Find where the given text appears and provide that cell's center as (X, Y) coordinate. 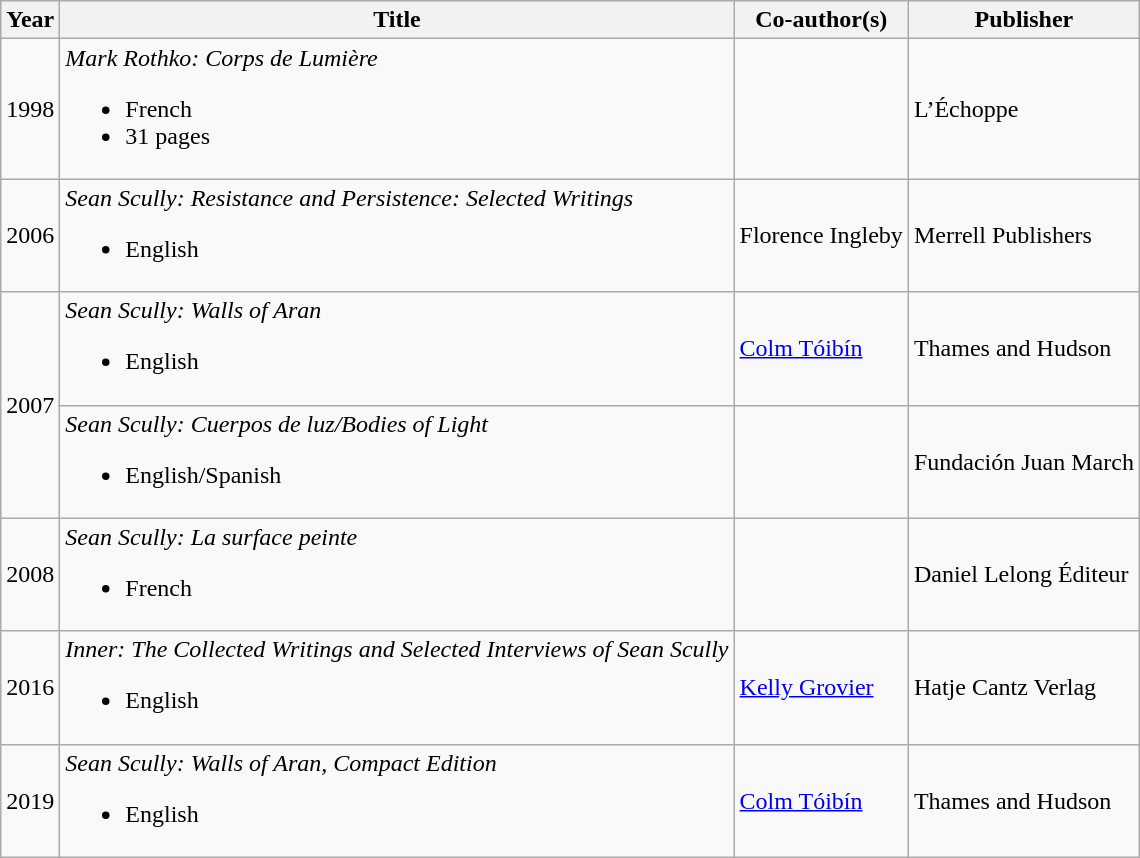
2008 (30, 574)
Sean Scully: La surface peinteFrench (397, 574)
Co-author(s) (821, 20)
Sean Scully: Walls of AranEnglish (397, 348)
L’Échoppe (1024, 109)
Mark Rothko: Corps de LumièreFrench31 pages (397, 109)
Hatje Cantz Verlag (1024, 688)
Publisher (1024, 20)
Title (397, 20)
Sean Scully: Cuerpos de luz/Bodies of LightEnglish/Spanish (397, 462)
Fundación Juan March (1024, 462)
2006 (30, 236)
Florence Ingleby (821, 236)
Sean Scully: Walls of Aran, Compact EditionEnglish (397, 800)
Kelly Grovier (821, 688)
2016 (30, 688)
Inner: The Collected Writings and Selected Interviews of Sean ScullyEnglish (397, 688)
1998 (30, 109)
Sean Scully: Resistance and Persistence: Selected WritingsEnglish (397, 236)
2007 (30, 405)
2019 (30, 800)
Year (30, 20)
Merrell Publishers (1024, 236)
Daniel Lelong Éditeur (1024, 574)
